Determine the [X, Y] coordinate at the center of the cell enclosing the given text.  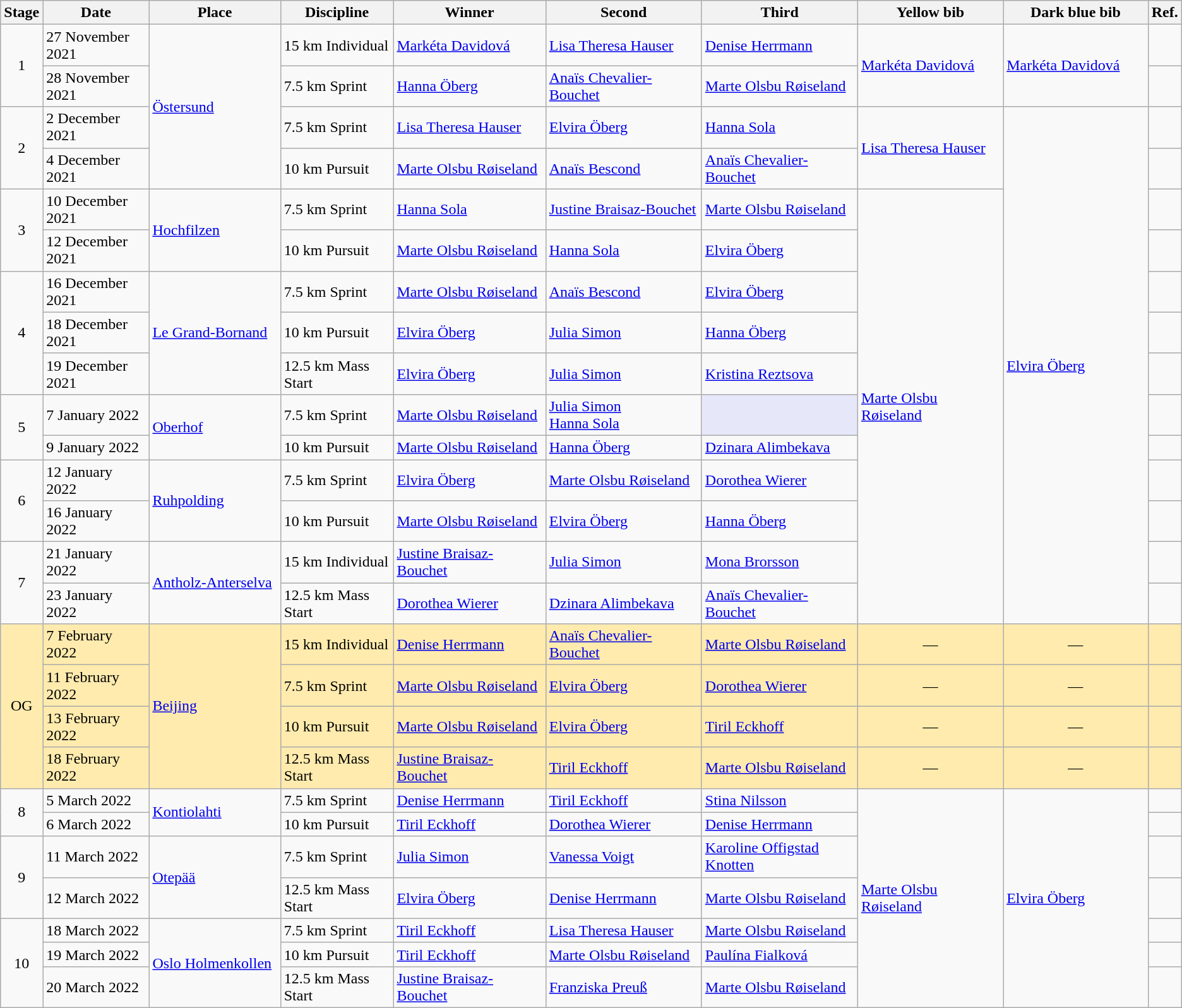
4 [21, 332]
11 March 2022 [96, 856]
18 March 2022 [96, 930]
Discipline [337, 13]
12 December 2021 [96, 250]
2 [21, 148]
Julia Simon Hanna Sola [624, 414]
Ref. [1164, 13]
8 [21, 812]
Ruhpolding [215, 501]
28 November 2021 [96, 86]
Stage [21, 13]
10 December 2021 [96, 210]
Second [624, 13]
9 [21, 877]
Yellow bib [930, 13]
1 [21, 66]
Otepää [215, 877]
Le Grand-Bornand [215, 332]
Beijing [215, 706]
Oberhof [215, 427]
Franziska Preuß [624, 987]
7 February 2022 [96, 644]
5 March 2022 [96, 800]
Paulína Fialková [779, 954]
27 November 2021 [96, 45]
11 February 2022 [96, 686]
3 [21, 230]
18 February 2022 [96, 768]
5 [21, 427]
Antholz-Anterselva [215, 583]
20 March 2022 [96, 987]
6 March 2022 [96, 824]
19 December 2021 [96, 374]
18 December 2021 [96, 332]
Winner [470, 13]
Hochfilzen [215, 230]
4 December 2021 [96, 168]
6 [21, 501]
12 March 2022 [96, 898]
Vanessa Voigt [624, 856]
9 January 2022 [96, 447]
7 January 2022 [96, 414]
21 January 2022 [96, 562]
Kontiolahti [215, 812]
Karoline Offigstad Knotten [779, 856]
13 February 2022 [96, 726]
10 [21, 963]
16 December 2021 [96, 292]
Oslo Holmenkollen [215, 963]
7 [21, 583]
23 January 2022 [96, 604]
Stina Nilsson [779, 800]
Date [96, 13]
12 January 2022 [96, 480]
Östersund [215, 107]
OG [21, 706]
Place [215, 13]
2 December 2021 [96, 128]
Mona Brorsson [779, 562]
Dark blue bib [1076, 13]
19 March 2022 [96, 954]
16 January 2022 [96, 522]
Third [779, 13]
Kristina Reztsova [779, 374]
